Search for the cell housing the specified text and yield its [X, Y] center coordinate. 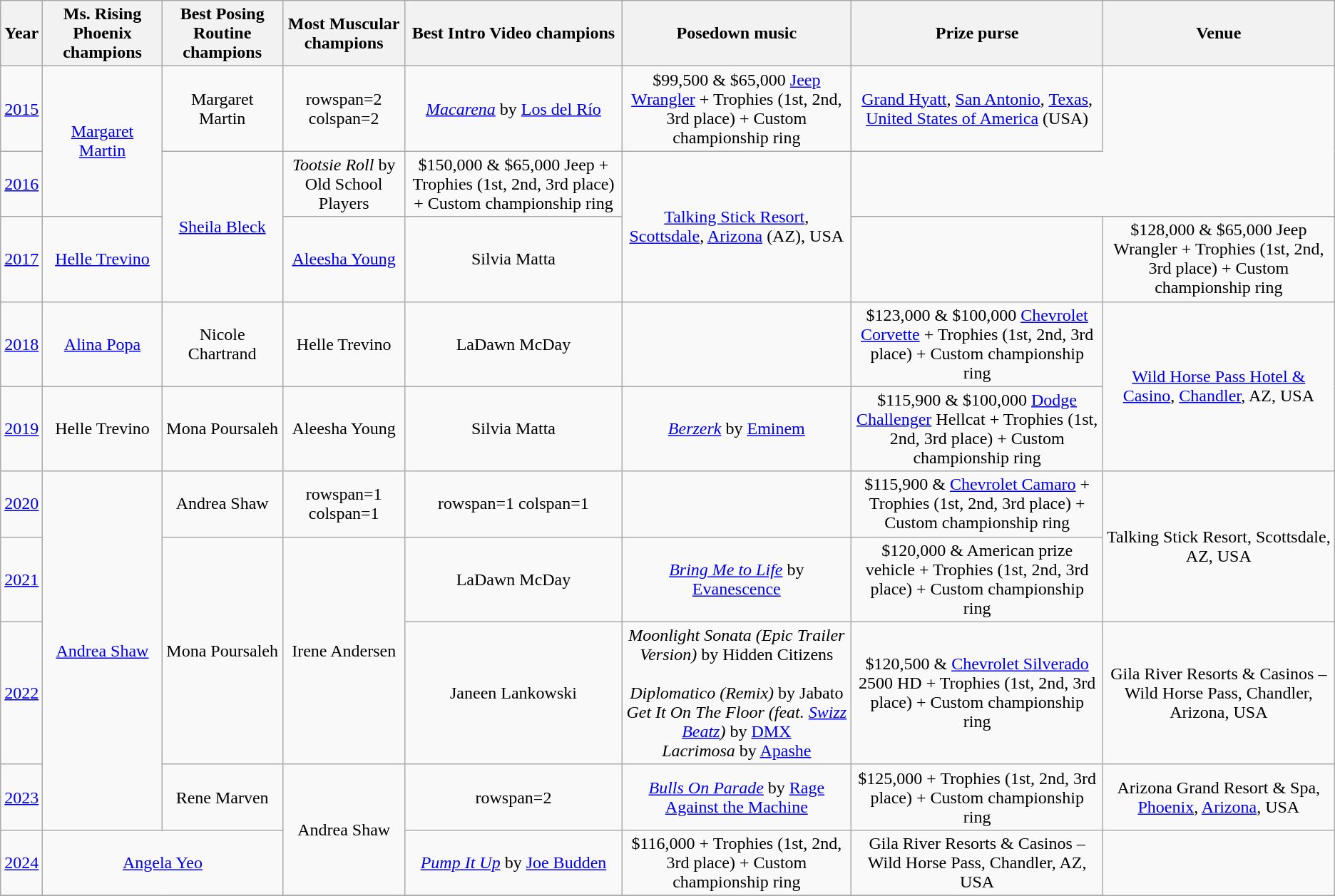
2023 [21, 797]
$120,500 & Chevrolet Silverado 2500 HD + Trophies (1st, 2nd, 3rd place) + Custom championship ring [977, 693]
Ms. Rising Phoenix champions [103, 34]
Talking Stick Resort, Scottsdale, Arizona (AZ), USA [737, 227]
$123,000 & $100,000 Chevrolet Corvette + Trophies (1st, 2nd, 3rd place) + Custom championship ring [977, 344]
Best Posing Routine champions [222, 34]
Tootsie Roll by Old School Players [344, 184]
$115,900 & $100,000 Dodge Challenger Hellcat + Trophies (1st, 2nd, 3rd place) + Custom championship ring [977, 429]
Best Intro Video champions [513, 34]
Grand Hyatt, San Antonio, Texas, United States of America (USA) [977, 108]
rowspan=2 [513, 797]
Irene Andersen [344, 650]
Posedown music [737, 34]
2018 [21, 344]
Sheila Bleck [222, 227]
$120,000 & American prize vehicle + Trophies (1st, 2nd, 3rd place) + Custom championship ring [977, 579]
Year [21, 34]
$116,000 + Trophies (1st, 2nd, 3rd place) + Custom championship ring [737, 862]
rowspan=2 colspan=2 [344, 108]
Prize purse [977, 34]
Arizona Grand Resort & Spa, Phoenix, Arizona, USA [1218, 797]
Bulls On Parade by Rage Against the Machine [737, 797]
Gila River Resorts & Casinos – Wild Horse Pass, Chandler, Arizona, USA [1218, 693]
2016 [21, 184]
2019 [21, 429]
Nicole Chartrand [222, 344]
Alina Popa [103, 344]
Most Muscular champions [344, 34]
$150,000 & $65,000 Jeep + Trophies (1st, 2nd, 3rd place) + Custom championship ring [513, 184]
Wild Horse Pass Hotel & Casino, Chandler, AZ, USA [1218, 386]
Macarena by Los del Río [513, 108]
2020 [21, 504]
$125,000 + Trophies (1st, 2nd, 3rd place) + Custom championship ring [977, 797]
Bring Me to Life by Evanescence [737, 579]
Pump It Up by Joe Budden [513, 862]
$115,900 & Chevrolet Camaro + Trophies (1st, 2nd, 3rd place) + Custom championship ring [977, 504]
Venue [1218, 34]
2015 [21, 108]
$99,500 & $65,000 Jeep Wrangler + Trophies (1st, 2nd, 3rd place) + Custom championship ring [737, 108]
2017 [21, 259]
Gila River Resorts & Casinos – Wild Horse Pass, Chandler, AZ, USA [977, 862]
2024 [21, 862]
Angela Yeo [163, 862]
Berzerk by Eminem [737, 429]
2021 [21, 579]
2022 [21, 693]
Rene Marven [222, 797]
Janeen Lankowski [513, 693]
$128,000 & $65,000 Jeep Wrangler + Trophies (1st, 2nd, 3rd place) + Custom championship ring [1218, 259]
Talking Stick Resort, Scottsdale, AZ, USA [1218, 546]
